Determine the [X, Y] coordinate at the center of the cell enclosing the given text.  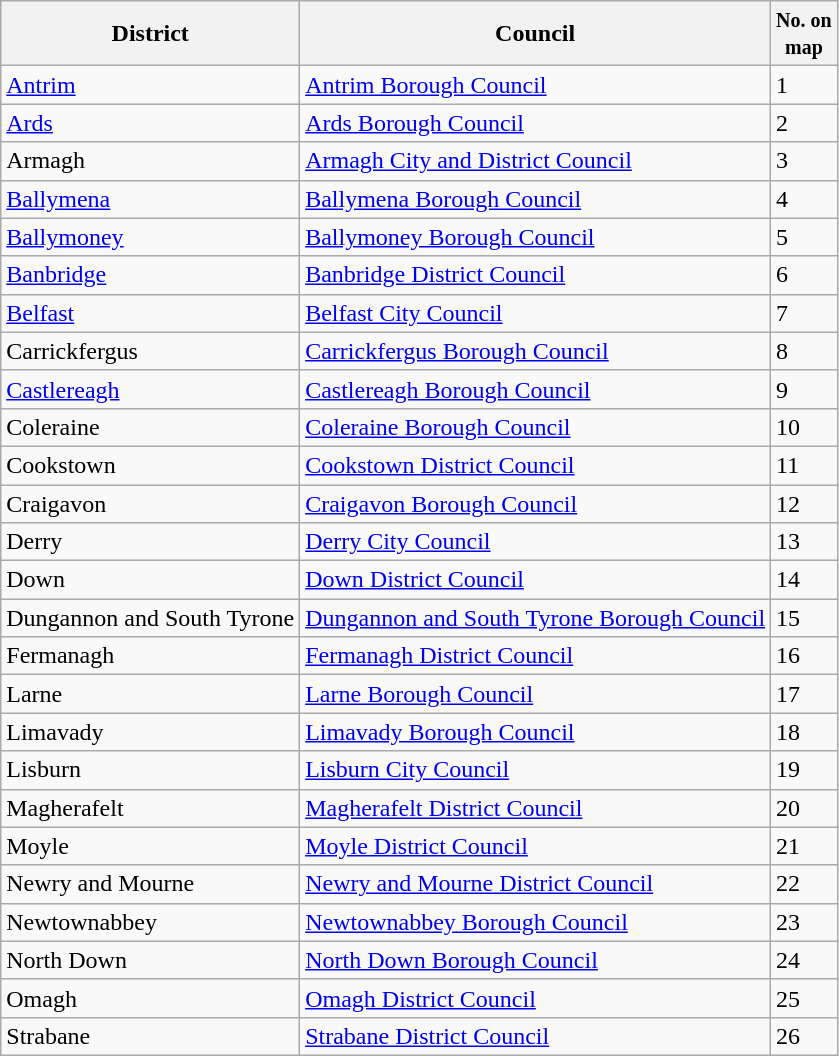
5 [804, 237]
Newry and Mourne [150, 884]
Magherafelt District Council [536, 808]
2 [804, 123]
26 [804, 1036]
25 [804, 998]
Belfast [150, 313]
Derry City Council [536, 542]
Castlereagh [150, 389]
Antrim [150, 85]
Cookstown [150, 465]
No. onmap [804, 34]
8 [804, 351]
Down [150, 580]
Fermanagh [150, 656]
15 [804, 618]
21 [804, 846]
4 [804, 199]
Moyle District Council [536, 846]
Lisburn City Council [536, 770]
Limavady [150, 732]
Omagh District Council [536, 998]
Strabane District Council [536, 1036]
Armagh City and District Council [536, 161]
Omagh [150, 998]
7 [804, 313]
Ards Borough Council [536, 123]
Larne [150, 694]
10 [804, 427]
22 [804, 884]
Carrickfergus Borough Council [536, 351]
Antrim Borough Council [536, 85]
Limavady Borough Council [536, 732]
Fermanagh District Council [536, 656]
Belfast City Council [536, 313]
Dungannon and South Tyrone [150, 618]
12 [804, 503]
Newtownabbey Borough Council [536, 922]
14 [804, 580]
6 [804, 275]
1 [804, 85]
Ballymoney Borough Council [536, 237]
Moyle [150, 846]
District [150, 34]
20 [804, 808]
Ballymena [150, 199]
Down District Council [536, 580]
Ballymoney [150, 237]
Armagh [150, 161]
Council [536, 34]
23 [804, 922]
North Down Borough Council [536, 960]
Craigavon [150, 503]
Lisburn [150, 770]
Ballymena Borough Council [536, 199]
Carrickfergus [150, 351]
Coleraine [150, 427]
Strabane [150, 1036]
Derry [150, 542]
18 [804, 732]
3 [804, 161]
Magherafelt [150, 808]
Banbridge [150, 275]
16 [804, 656]
Newry and Mourne District Council [536, 884]
Larne Borough Council [536, 694]
17 [804, 694]
Craigavon Borough Council [536, 503]
13 [804, 542]
24 [804, 960]
Banbridge District Council [536, 275]
Ards [150, 123]
9 [804, 389]
North Down [150, 960]
Coleraine Borough Council [536, 427]
19 [804, 770]
Newtownabbey [150, 922]
Castlereagh Borough Council [536, 389]
11 [804, 465]
Dungannon and South Tyrone Borough Council [536, 618]
Cookstown District Council [536, 465]
